Return [x, y] of the center of cell containing provided text 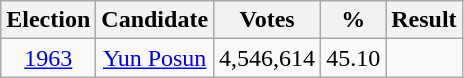
Candidate [155, 20]
Yun Posun [155, 58]
Election [48, 20]
Result [424, 20]
1963 [48, 58]
Votes [268, 20]
4,546,614 [268, 58]
% [354, 20]
45.10 [354, 58]
